Search for the cell housing the specified text and yield its (x, y) center coordinate. 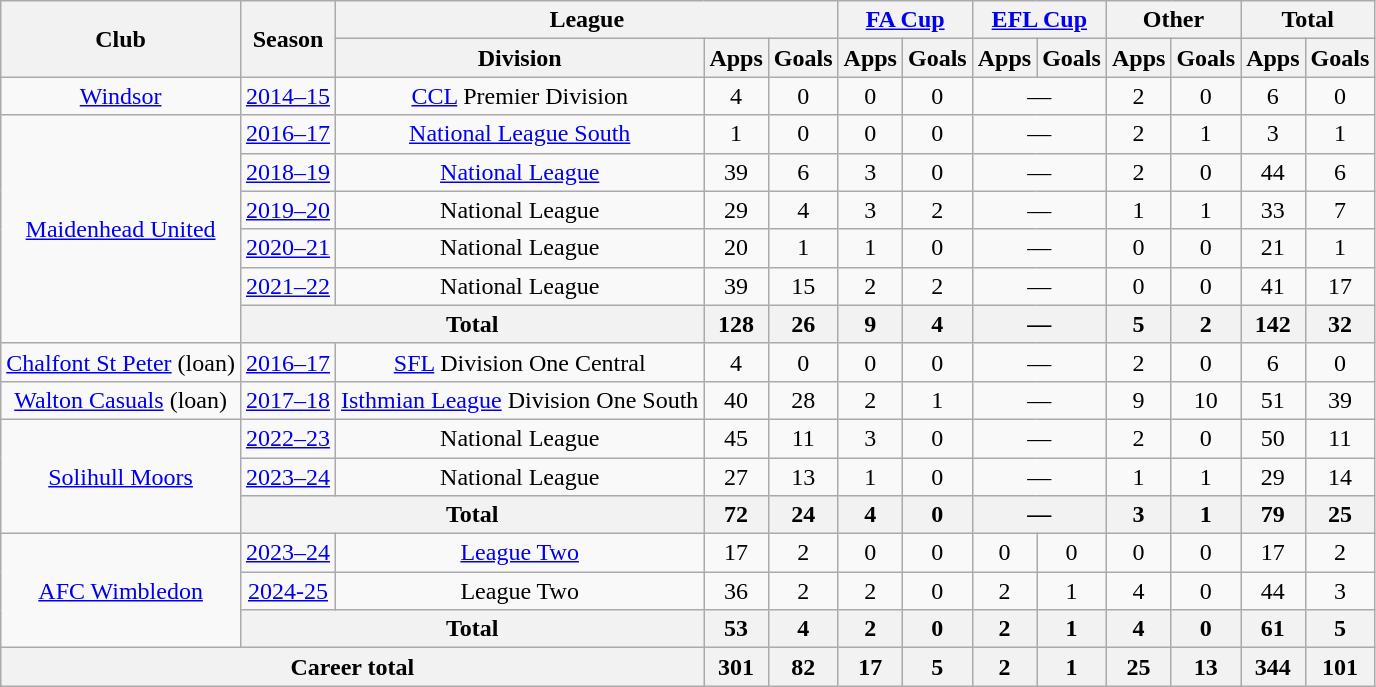
National League South (520, 134)
61 (1273, 629)
50 (1273, 438)
CCL Premier Division (520, 96)
82 (803, 667)
2019–20 (288, 210)
2020–21 (288, 248)
33 (1273, 210)
Walton Casuals (loan) (121, 400)
15 (803, 286)
Club (121, 39)
7 (1340, 210)
72 (736, 515)
41 (1273, 286)
FA Cup (905, 20)
2024-25 (288, 591)
21 (1273, 248)
2022–23 (288, 438)
128 (736, 324)
League (588, 20)
Career total (352, 667)
20 (736, 248)
2021–22 (288, 286)
24 (803, 515)
EFL Cup (1039, 20)
53 (736, 629)
101 (1340, 667)
344 (1273, 667)
142 (1273, 324)
2014–15 (288, 96)
26 (803, 324)
Isthmian League Division One South (520, 400)
36 (736, 591)
79 (1273, 515)
40 (736, 400)
2017–18 (288, 400)
28 (803, 400)
Solihull Moors (121, 476)
32 (1340, 324)
Season (288, 39)
Division (520, 58)
Windsor (121, 96)
Chalfont St Peter (loan) (121, 362)
10 (1206, 400)
Other (1173, 20)
301 (736, 667)
Maidenhead United (121, 229)
2018–19 (288, 172)
14 (1340, 477)
51 (1273, 400)
45 (736, 438)
AFC Wimbledon (121, 591)
27 (736, 477)
SFL Division One Central (520, 362)
